Detect which cell encompasses the target text, then output its (x, y) center coordinate. 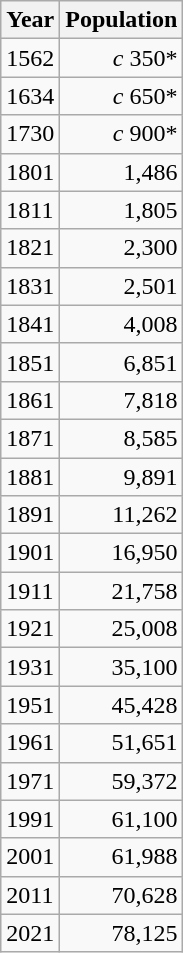
1841 (30, 324)
1881 (30, 477)
1861 (30, 400)
11,262 (122, 515)
61,988 (122, 857)
70,628 (122, 895)
c 350* (122, 58)
1730 (30, 134)
1801 (30, 172)
1831 (30, 286)
1,486 (122, 172)
1961 (30, 743)
8,585 (122, 438)
2011 (30, 895)
6,851 (122, 362)
45,428 (122, 705)
2,501 (122, 286)
1851 (30, 362)
25,008 (122, 629)
9,891 (122, 477)
16,950 (122, 553)
1931 (30, 667)
7,818 (122, 400)
c 900* (122, 134)
c 650* (122, 96)
1911 (30, 591)
Year (30, 20)
1821 (30, 248)
1951 (30, 705)
1,805 (122, 210)
21,758 (122, 591)
Population (122, 20)
2021 (30, 933)
61,100 (122, 819)
59,372 (122, 781)
35,100 (122, 667)
78,125 (122, 933)
1871 (30, 438)
1991 (30, 819)
1971 (30, 781)
51,651 (122, 743)
1562 (30, 58)
1921 (30, 629)
1634 (30, 96)
2001 (30, 857)
2,300 (122, 248)
4,008 (122, 324)
1891 (30, 515)
1901 (30, 553)
1811 (30, 210)
